Identify which cell holds the provided text, then report its (x, y) central coordinate. 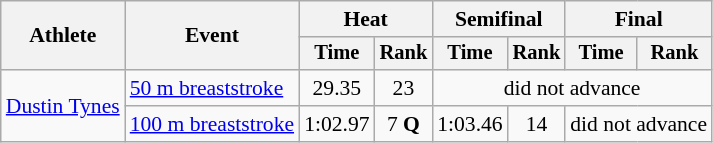
50 m breaststroke (212, 88)
1:02.97 (336, 124)
23 (404, 88)
Dustin Tynes (63, 106)
Event (212, 36)
1:03.46 (470, 124)
Semifinal (498, 19)
7 Q (404, 124)
Athlete (63, 36)
Final (638, 19)
Heat (366, 19)
14 (537, 124)
29.35 (336, 88)
100 m breaststroke (212, 124)
